Pinpoint the cell where the given text exists, returning its [X, Y] midpoint coordinate. 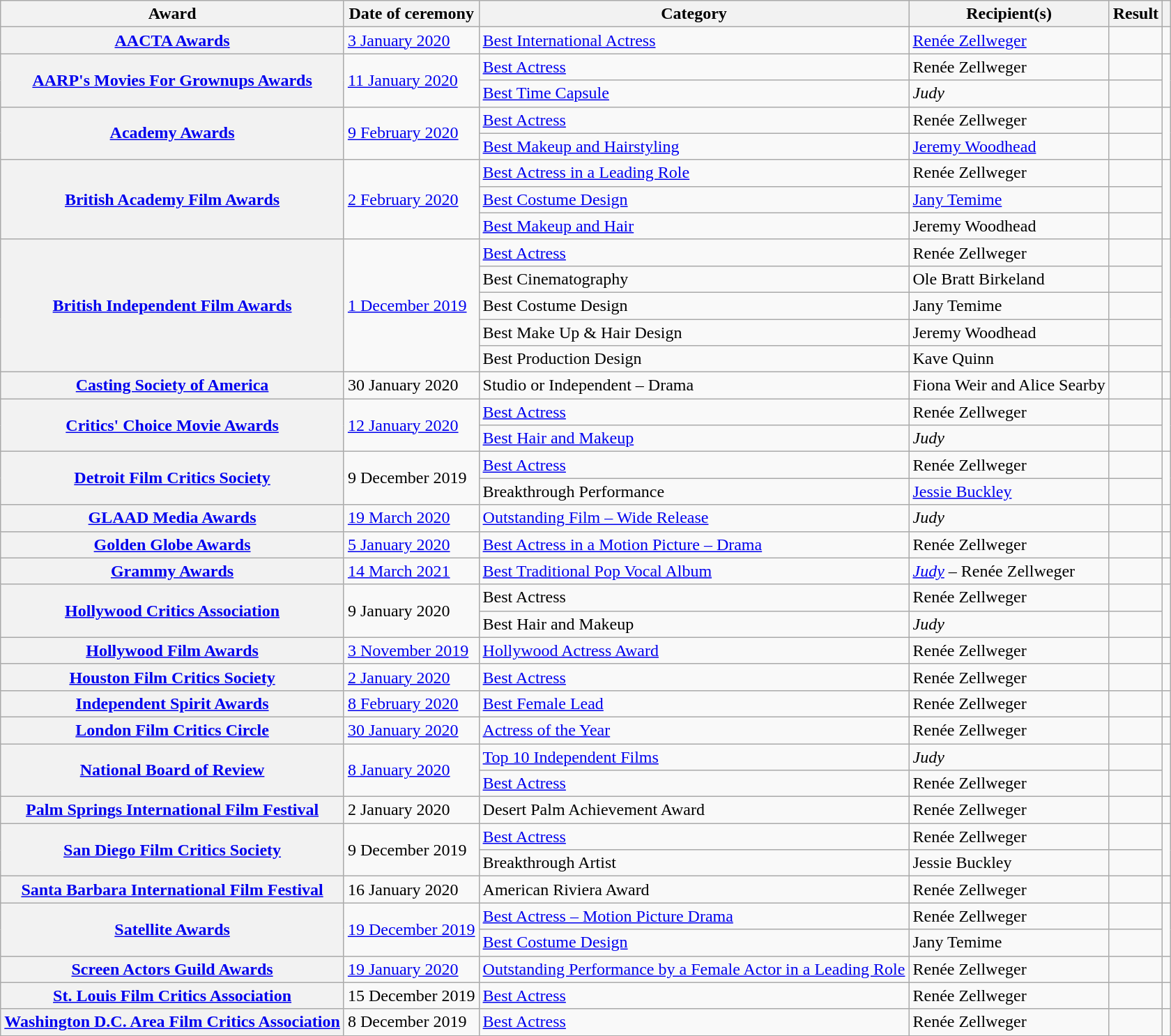
Outstanding Performance by a Female Actor in a Leading Role [694, 969]
1 December 2019 [411, 305]
Best Traditional Pop Vocal Album [694, 571]
5 January 2020 [411, 544]
Screen Actors Guild Awards [173, 969]
Palm Springs International Film Festival [173, 810]
Best Make Up & Hair Design [694, 333]
Best Cinematography [694, 279]
Independent Spirit Awards [173, 703]
11 January 2020 [411, 80]
Best Production Design [694, 359]
GLAAD Media Awards [173, 518]
2 February 2020 [411, 199]
Detroit Film Critics Society [173, 478]
12 January 2020 [411, 425]
Studio or Independent – Drama [694, 386]
Breakthrough Artist [694, 863]
Best Time Capsule [694, 93]
19 March 2020 [411, 518]
19 December 2019 [411, 929]
9 January 2020 [411, 611]
Best Makeup and Hairstyling [694, 146]
Fiona Weir and Alice Searby [1009, 386]
Result [1135, 14]
Category [694, 14]
American Riviera Award [694, 890]
Best Female Lead [694, 703]
Washington D.C. Area Film Critics Association [173, 1022]
Best International Actress [694, 40]
3 January 2020 [411, 40]
Critics' Choice Movie Awards [173, 425]
Hollywood Critics Association [173, 611]
Casting Society of America [173, 386]
Satellite Awards [173, 929]
9 February 2020 [411, 133]
8 January 2020 [411, 770]
Santa Barbara International Film Festival [173, 890]
3 November 2019 [411, 650]
Recipient(s) [1009, 14]
Judy – Renée Zellweger [1009, 571]
Houston Film Critics Society [173, 677]
8 February 2020 [411, 703]
Golden Globe Awards [173, 544]
National Board of Review [173, 770]
British Independent Film Awards [173, 305]
14 March 2021 [411, 571]
Hollywood Actress Award [694, 650]
Grammy Awards [173, 571]
Best Actress in a Leading Role [694, 173]
Kave Quinn [1009, 359]
St. Louis Film Critics Association [173, 996]
Breakthrough Performance [694, 492]
Actress of the Year [694, 730]
Ole Bratt Birkeland [1009, 279]
Best Actress in a Motion Picture – Drama [694, 544]
19 January 2020 [411, 969]
Desert Palm Achievement Award [694, 810]
8 December 2019 [411, 1022]
Date of ceremony [411, 14]
16 January 2020 [411, 890]
15 December 2019 [411, 996]
Best Makeup and Hair [694, 226]
Hollywood Film Awards [173, 650]
AACTA Awards [173, 40]
Top 10 Independent Films [694, 756]
Outstanding Film – Wide Release [694, 518]
British Academy Film Awards [173, 199]
Award [173, 14]
Best Actress – Motion Picture Drama [694, 916]
London Film Critics Circle [173, 730]
Academy Awards [173, 133]
San Diego Film Critics Society [173, 850]
AARP's Movies For Grownups Awards [173, 80]
